Scan for the cell matching the given text and deliver its [X, Y] coordinate at center. 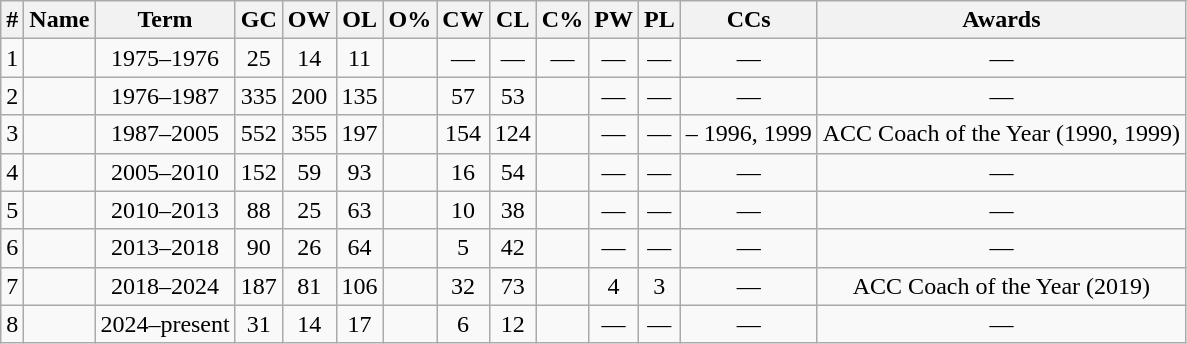
335 [258, 96]
88 [258, 210]
O% [410, 20]
197 [360, 134]
CW [463, 20]
53 [512, 96]
57 [463, 96]
2013–2018 [165, 248]
38 [512, 210]
ACC Coach of the Year (1990, 1999) [1001, 134]
73 [512, 286]
Awards [1001, 20]
# [12, 20]
CL [512, 20]
54 [512, 172]
CCs [748, 20]
1 [12, 58]
59 [309, 172]
90 [258, 248]
2010–2013 [165, 210]
42 [512, 248]
187 [258, 286]
63 [360, 210]
1987–2005 [165, 134]
12 [512, 324]
16 [463, 172]
200 [309, 96]
GC [258, 20]
7 [12, 286]
C% [562, 20]
17 [360, 324]
31 [258, 324]
81 [309, 286]
ACC Coach of the Year (2019) [1001, 286]
PW [614, 20]
2005–2010 [165, 172]
124 [512, 134]
552 [258, 134]
OW [309, 20]
Name [60, 20]
OL [360, 20]
8 [12, 324]
2 [12, 96]
26 [309, 248]
154 [463, 134]
32 [463, 286]
106 [360, 286]
1976–1987 [165, 96]
93 [360, 172]
152 [258, 172]
355 [309, 134]
PL [659, 20]
135 [360, 96]
– 1996, 1999 [748, 134]
64 [360, 248]
2024–present [165, 324]
2018–2024 [165, 286]
11 [360, 58]
Term [165, 20]
1975–1976 [165, 58]
10 [463, 210]
